Return (x, y) of the center of cell containing provided text 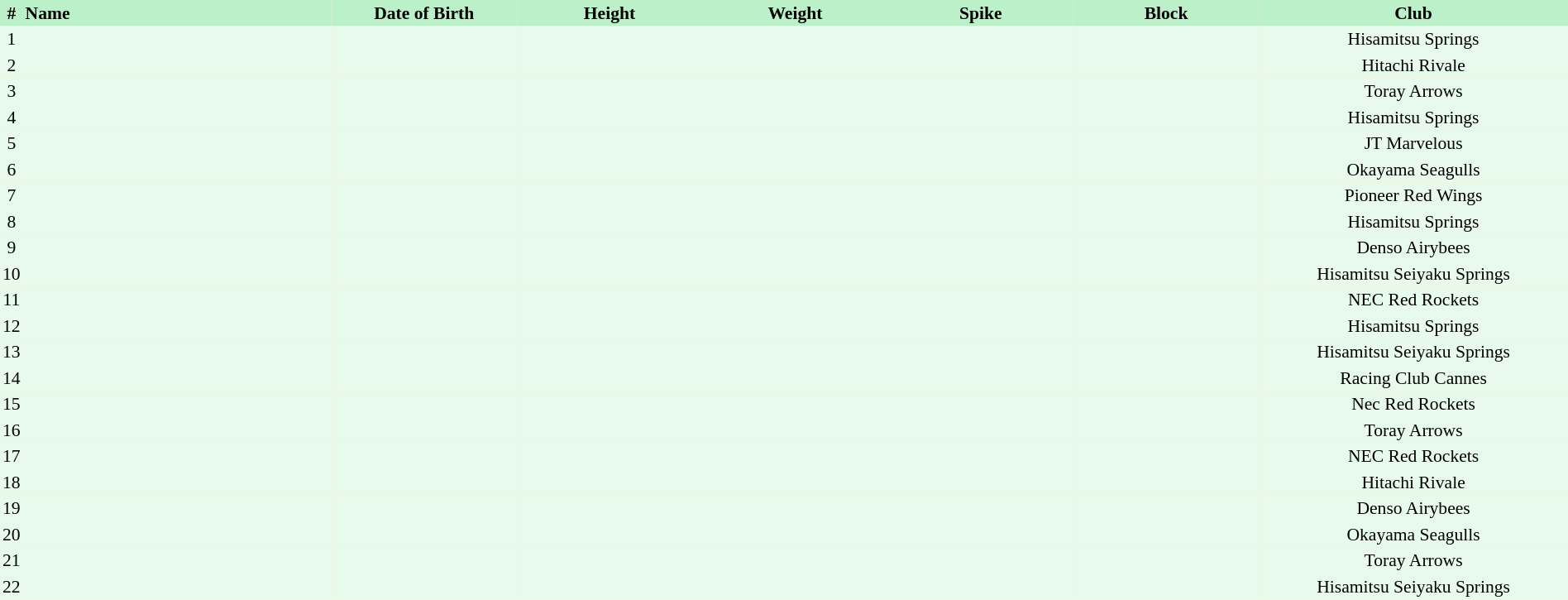
JT Marvelous (1413, 144)
3 (12, 91)
5 (12, 144)
15 (12, 404)
16 (12, 430)
Pioneer Red Wings (1413, 195)
19 (12, 508)
12 (12, 326)
Racing Club Cannes (1413, 378)
8 (12, 222)
Date of Birth (424, 13)
20 (12, 535)
6 (12, 170)
Weight (795, 13)
13 (12, 353)
1 (12, 40)
# (12, 13)
Name (177, 13)
4 (12, 118)
14 (12, 378)
9 (12, 248)
Spike (981, 13)
Nec Red Rockets (1413, 404)
22 (12, 587)
Block (1166, 13)
7 (12, 195)
10 (12, 274)
21 (12, 561)
Height (610, 13)
17 (12, 457)
Club (1413, 13)
18 (12, 482)
2 (12, 65)
11 (12, 300)
